For the text-containing cell, return its midpoint in [X, Y] coordinate format. 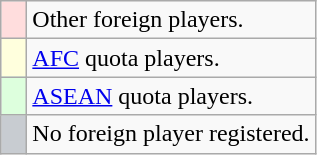
Other foreign players. [171, 20]
AFC quota players. [171, 58]
ASEAN quota players. [171, 96]
No foreign player registered. [171, 134]
